Return [X, Y] of the center of cell containing provided text 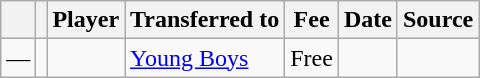
Transferred to [205, 20]
Source [438, 20]
Young Boys [205, 58]
Date [368, 20]
Player [86, 20]
— [18, 58]
Free [312, 58]
Fee [312, 20]
